From the cell containing the given text, extract its center point as [x, y] coordinate. 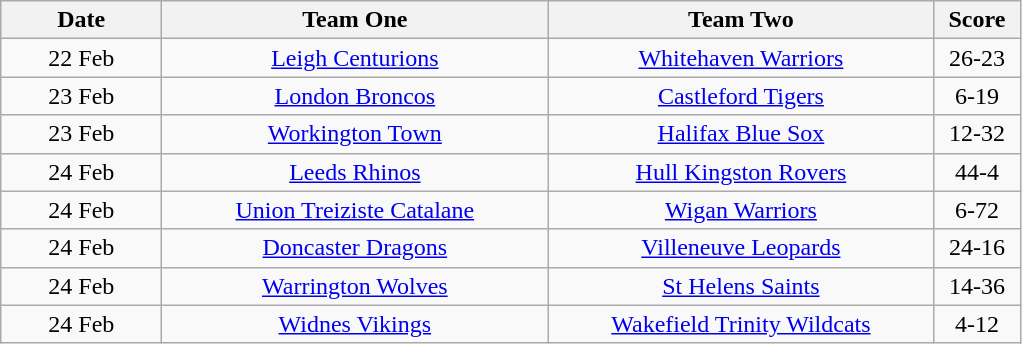
Wigan Warriors [741, 210]
Workington Town [355, 134]
St Helens Saints [741, 286]
Warrington Wolves [355, 286]
26-23 [977, 58]
Widnes Vikings [355, 324]
Date [82, 20]
Whitehaven Warriors [741, 58]
Hull Kingston Rovers [741, 172]
Castleford Tigers [741, 96]
Leeds Rhinos [355, 172]
Union Treiziste Catalane [355, 210]
Leigh Centurions [355, 58]
4-12 [977, 324]
44-4 [977, 172]
22 Feb [82, 58]
Halifax Blue Sox [741, 134]
Score [977, 20]
Wakefield Trinity Wildcats [741, 324]
24-16 [977, 248]
Villeneuve Leopards [741, 248]
Doncaster Dragons [355, 248]
6-72 [977, 210]
6-19 [977, 96]
Team One [355, 20]
12-32 [977, 134]
London Broncos [355, 96]
14-36 [977, 286]
Team Two [741, 20]
